Locate the cell with the specified text and output its (x, y) center coordinate. 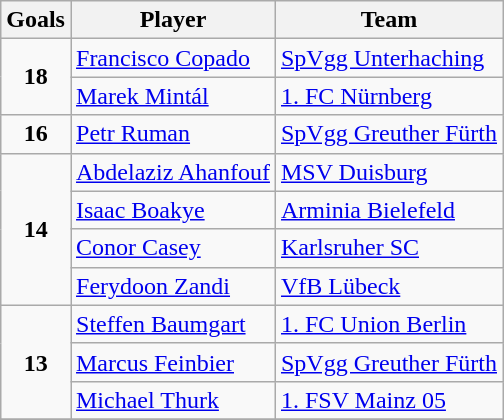
Steffen Baumgart (172, 324)
Marek Mintál (172, 96)
Petr Ruman (172, 134)
18 (36, 77)
16 (36, 134)
Ferydoon Zandi (172, 286)
Goals (36, 20)
Francisco Copado (172, 58)
1. FC Union Berlin (388, 324)
MSV Duisburg (388, 172)
Team (388, 20)
1. FSV Mainz 05 (388, 400)
Conor Casey (172, 248)
Karlsruher SC (388, 248)
Abdelaziz Ahanfouf (172, 172)
1. FC Nürnberg (388, 96)
13 (36, 362)
VfB Lübeck (388, 286)
SpVgg Unterhaching (388, 58)
14 (36, 229)
Michael Thurk (172, 400)
Arminia Bielefeld (388, 210)
Isaac Boakye (172, 210)
Marcus Feinbier (172, 362)
Player (172, 20)
